Locate the cell with the specified text and output its (X, Y) center coordinate. 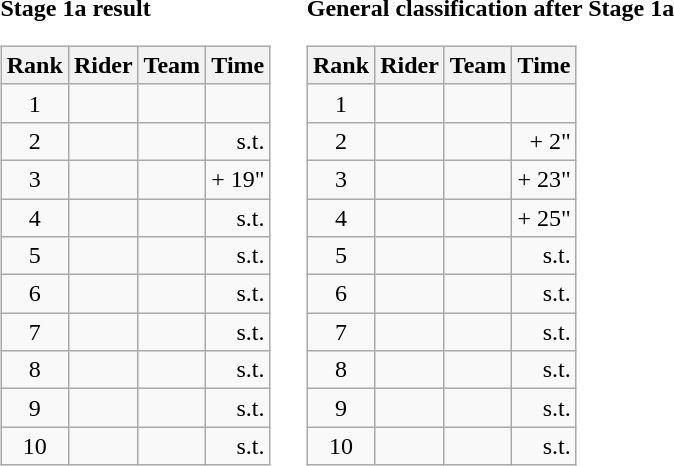
+ 25" (544, 217)
+ 2" (544, 141)
+ 19" (238, 179)
+ 23" (544, 179)
